Provide the (X, Y) coordinate of the cell's center where the given text is located.  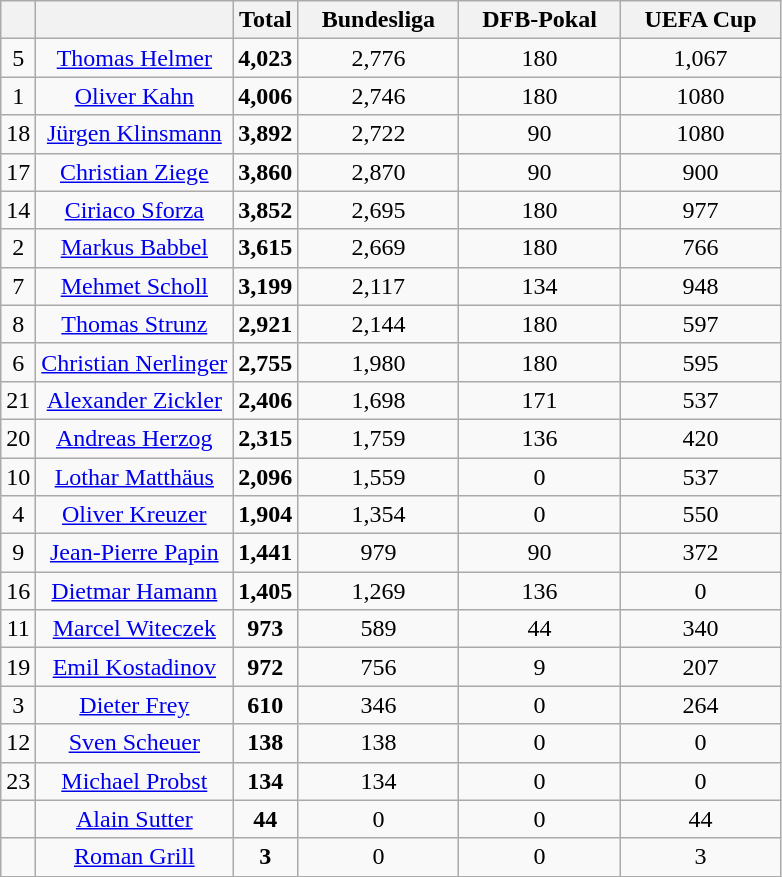
12 (18, 743)
900 (700, 172)
3,199 (266, 286)
2,746 (378, 96)
23 (18, 781)
207 (700, 667)
Total (266, 20)
18 (18, 134)
610 (266, 705)
2,870 (378, 172)
DFB-Pokal (540, 20)
Lothar Matthäus (134, 477)
1,904 (266, 515)
2,117 (378, 286)
4,006 (266, 96)
1,698 (378, 400)
1,354 (378, 515)
Andreas Herzog (134, 438)
21 (18, 400)
17 (18, 172)
Emil Kostadinov (134, 667)
Roman Grill (134, 857)
Oliver Kahn (134, 96)
2,406 (266, 400)
14 (18, 210)
7 (18, 286)
Oliver Kreuzer (134, 515)
2 (18, 248)
589 (378, 629)
Alain Sutter (134, 819)
948 (700, 286)
2,695 (378, 210)
4 (18, 515)
3,615 (266, 248)
1,559 (378, 477)
979 (378, 553)
1,269 (378, 591)
3,860 (266, 172)
16 (18, 591)
Mehmet Scholl (134, 286)
2,315 (266, 438)
3,892 (266, 134)
2,144 (378, 324)
2,755 (266, 362)
171 (540, 400)
1,441 (266, 553)
Bundesliga (378, 20)
1,405 (266, 591)
Alexander Zickler (134, 400)
1,980 (378, 362)
2,669 (378, 248)
372 (700, 553)
UEFA Cup (700, 20)
Jean-Pierre Papin (134, 553)
597 (700, 324)
6 (18, 362)
972 (266, 667)
11 (18, 629)
2,921 (266, 324)
346 (378, 705)
3,852 (266, 210)
5 (18, 58)
1 (18, 96)
Thomas Helmer (134, 58)
Jürgen Klinsmann (134, 134)
Markus Babbel (134, 248)
2,722 (378, 134)
Dietmar Hamann (134, 591)
1,067 (700, 58)
8 (18, 324)
264 (700, 705)
973 (266, 629)
Sven Scheuer (134, 743)
1,759 (378, 438)
19 (18, 667)
Dieter Frey (134, 705)
977 (700, 210)
756 (378, 667)
2,096 (266, 477)
Christian Ziege (134, 172)
595 (700, 362)
2,776 (378, 58)
340 (700, 629)
20 (18, 438)
Thomas Strunz (134, 324)
Ciriaco Sforza (134, 210)
550 (700, 515)
420 (700, 438)
Marcel Witeczek (134, 629)
766 (700, 248)
4,023 (266, 58)
10 (18, 477)
Christian Nerlinger (134, 362)
Michael Probst (134, 781)
